Extract the (X, Y) coordinate from the center of the cell holding the provided text.  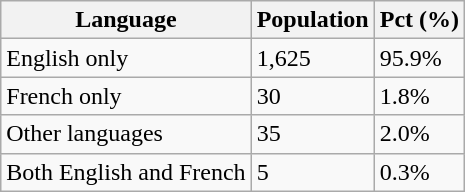
95.9% (419, 58)
English only (126, 58)
0.3% (419, 172)
Population (312, 20)
30 (312, 96)
Both English and French (126, 172)
Language (126, 20)
French only (126, 96)
Pct (%) (419, 20)
Other languages (126, 134)
5 (312, 172)
1.8% (419, 96)
35 (312, 134)
1,625 (312, 58)
2.0% (419, 134)
